Output the [X, Y] coordinate of the center of the cell containing the given text.  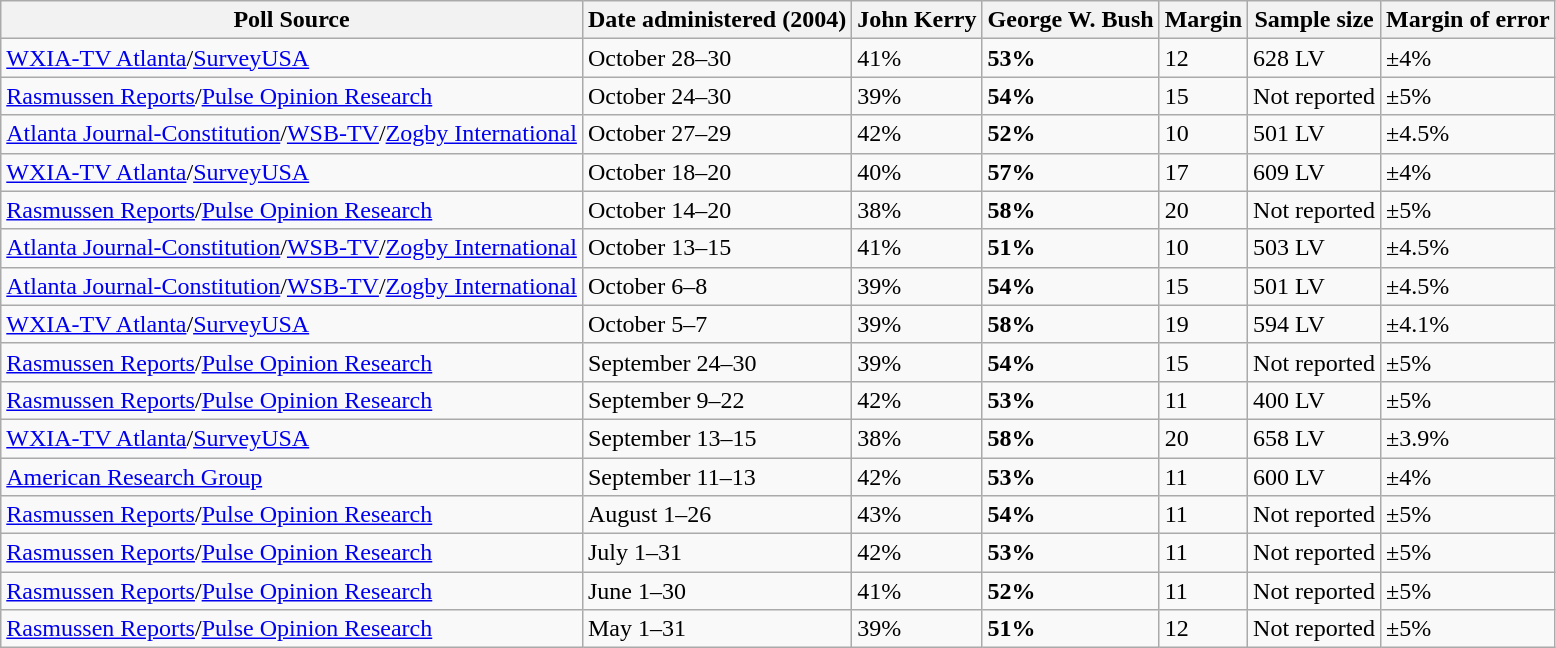
57% [1070, 172]
American Research Group [292, 477]
October 13–15 [716, 248]
658 LV [1314, 438]
19 [1203, 324]
September 24–30 [716, 362]
Margin of error [1468, 20]
August 1–26 [716, 515]
October 28–30 [716, 58]
Sample size [1314, 20]
600 LV [1314, 477]
October 14–20 [716, 210]
October 6–8 [716, 286]
594 LV [1314, 324]
628 LV [1314, 58]
October 27–29 [716, 134]
Poll Source [292, 20]
609 LV [1314, 172]
503 LV [1314, 248]
October 18–20 [716, 172]
43% [917, 515]
George W. Bush [1070, 20]
July 1–31 [716, 553]
September 11–13 [716, 477]
October 5–7 [716, 324]
John Kerry [917, 20]
17 [1203, 172]
±4.1% [1468, 324]
June 1–30 [716, 591]
Margin [1203, 20]
October 24–30 [716, 96]
±3.9% [1468, 438]
400 LV [1314, 400]
September 9–22 [716, 400]
40% [917, 172]
May 1–31 [716, 629]
September 13–15 [716, 438]
Date administered (2004) [716, 20]
